Return (x, y) of the center of cell containing provided text 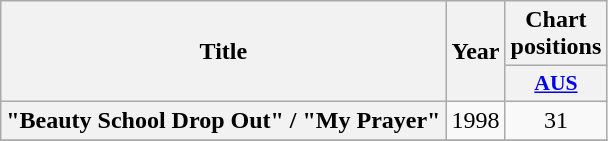
"Beauty School Drop Out" / "My Prayer" (224, 120)
Title (224, 52)
Year (476, 52)
1998 (476, 120)
31 (556, 120)
AUS (556, 84)
Chart positions (556, 34)
